Extract the (X, Y) coordinate from the center of the cell holding the provided text.  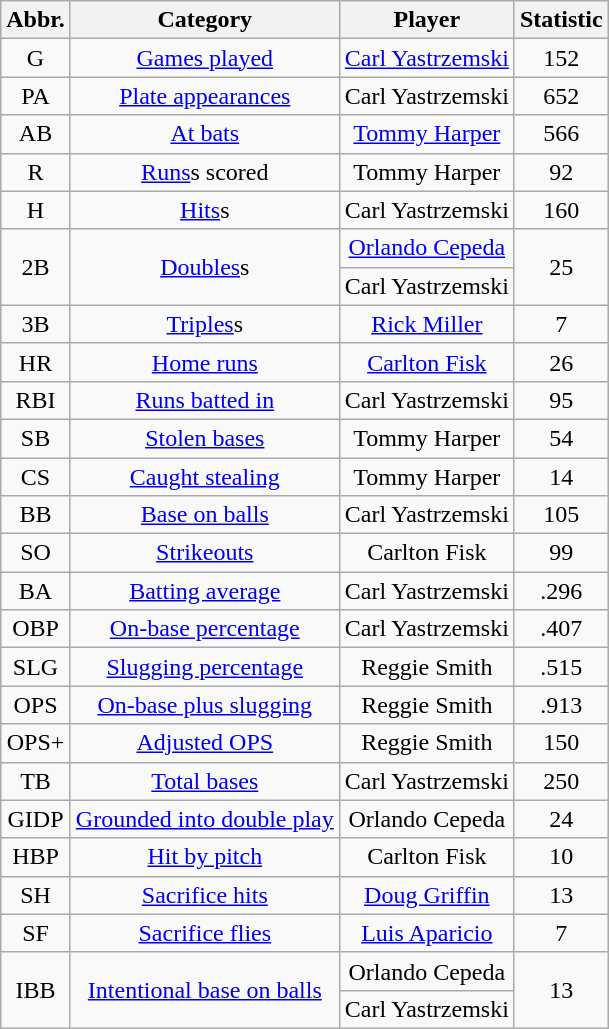
SB (36, 438)
Doubless (204, 267)
Total bases (204, 781)
26 (561, 362)
105 (561, 515)
Sacrifice hits (204, 895)
Base on balls (204, 515)
.913 (561, 705)
Runs batted in (204, 400)
Tripless (204, 324)
.407 (561, 629)
On-base plus slugging (204, 705)
At bats (204, 134)
H (36, 210)
566 (561, 134)
Doug Griffin (426, 895)
Runss scored (204, 172)
Player (426, 20)
SO (36, 553)
.515 (561, 667)
Luis Aparicio (426, 933)
Plate appearances (204, 96)
Category (204, 20)
99 (561, 553)
GIDP (36, 819)
Adjusted OPS (204, 743)
RBI (36, 400)
Slugging percentage (204, 667)
150 (561, 743)
HR (36, 362)
250 (561, 781)
54 (561, 438)
152 (561, 58)
652 (561, 96)
Abbr. (36, 20)
24 (561, 819)
Strikeouts (204, 553)
Stolen bases (204, 438)
PA (36, 96)
95 (561, 400)
3B (36, 324)
SH (36, 895)
SLG (36, 667)
14 (561, 477)
Home runs (204, 362)
OPS (36, 705)
Sacrifice flies (204, 933)
.296 (561, 591)
HBP (36, 857)
Rick Miller (426, 324)
CS (36, 477)
92 (561, 172)
25 (561, 267)
BB (36, 515)
Grounded into double play (204, 819)
IBB (36, 990)
G (36, 58)
Hit by pitch (204, 857)
Intentional base on balls (204, 990)
On-base percentage (204, 629)
OPS+ (36, 743)
BA (36, 591)
Hitss (204, 210)
Statistic (561, 20)
SF (36, 933)
2B (36, 267)
TB (36, 781)
AB (36, 134)
Batting average (204, 591)
10 (561, 857)
R (36, 172)
OBP (36, 629)
Caught stealing (204, 477)
160 (561, 210)
Games played (204, 58)
